Identify which cell holds the provided text, then report its [x, y] central coordinate. 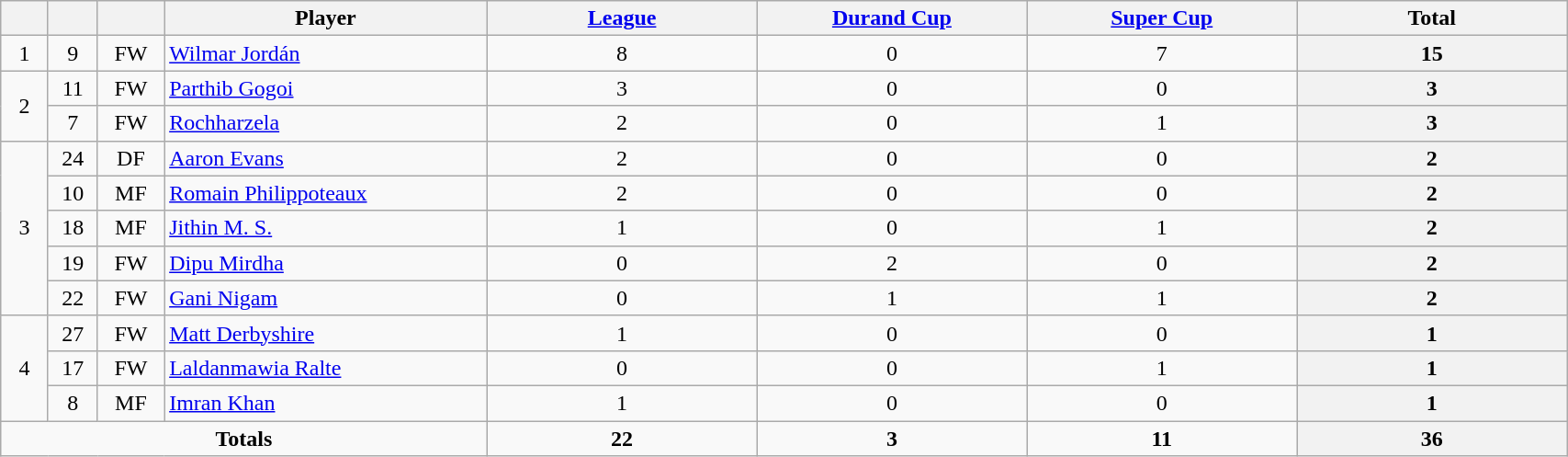
Total [1432, 18]
Gani Nigam [326, 298]
Totals [244, 439]
Laldanmawia Ralte [326, 368]
24 [73, 158]
36 [1432, 439]
League [622, 18]
4 [25, 368]
15 [1432, 53]
10 [73, 193]
Player [326, 18]
Jithin M. S. [326, 228]
Romain Philippoteaux [326, 193]
Dipu Mirdha [326, 263]
Matt Derbyshire [326, 333]
27 [73, 333]
Durand Cup [892, 18]
Parthib Gogoi [326, 88]
17 [73, 368]
9 [73, 53]
Aaron Evans [326, 158]
DF [130, 158]
Imran Khan [326, 403]
Rochharzela [326, 123]
19 [73, 263]
Super Cup [1162, 18]
Wilmar Jordán [326, 53]
18 [73, 228]
